Extract the (X, Y) coordinate from the center of the cell holding the provided text.  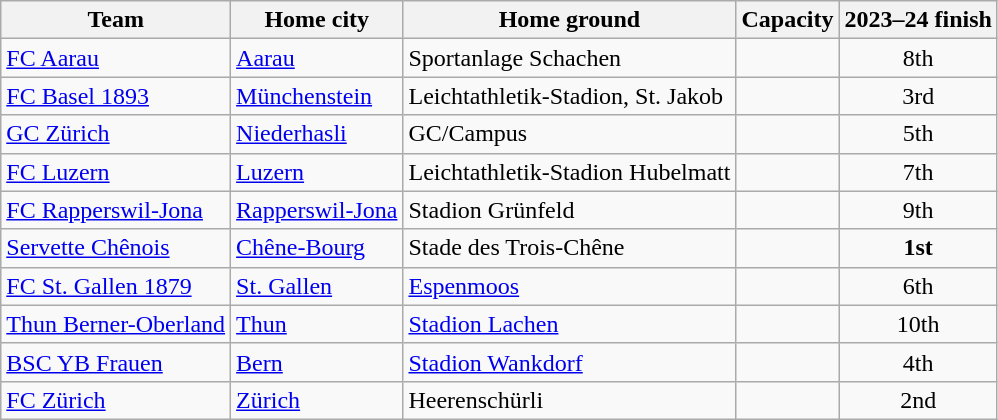
Home city (317, 20)
FC Basel 1893 (116, 96)
Münchenstein (317, 96)
Leichtathletik-Stadion Hubelmatt (570, 172)
Aarau (317, 58)
Bern (317, 362)
St. Gallen (317, 286)
9th (918, 210)
5th (918, 134)
1st (918, 248)
GC Zürich (116, 134)
Niederhasli (317, 134)
FC Zürich (116, 400)
FC Luzern (116, 172)
Luzern (317, 172)
Home ground (570, 20)
FC Rapperswil-Jona (116, 210)
6th (918, 286)
Chêne-Bourg (317, 248)
Thun Berner-Oberland (116, 324)
Stadion Wankdorf (570, 362)
Heerenschürli (570, 400)
Stadion Grünfeld (570, 210)
Team (116, 20)
3rd (918, 96)
Sportanlage Schachen (570, 58)
Capacity (788, 20)
10th (918, 324)
4th (918, 362)
Stadion Lachen (570, 324)
Thun (317, 324)
Rapperswil-Jona (317, 210)
BSC YB Frauen (116, 362)
Zürich (317, 400)
FC Aarau (116, 58)
Espenmoos (570, 286)
Stade des Trois-Chêne (570, 248)
Leichtathletik-Stadion, St. Jakob (570, 96)
2023–24 finish (918, 20)
FC St. Gallen 1879 (116, 286)
7th (918, 172)
Servette Chênois (116, 248)
GC/Campus (570, 134)
8th (918, 58)
2nd (918, 400)
